Pinpoint the cell where the given text exists, returning its [X, Y] midpoint coordinate. 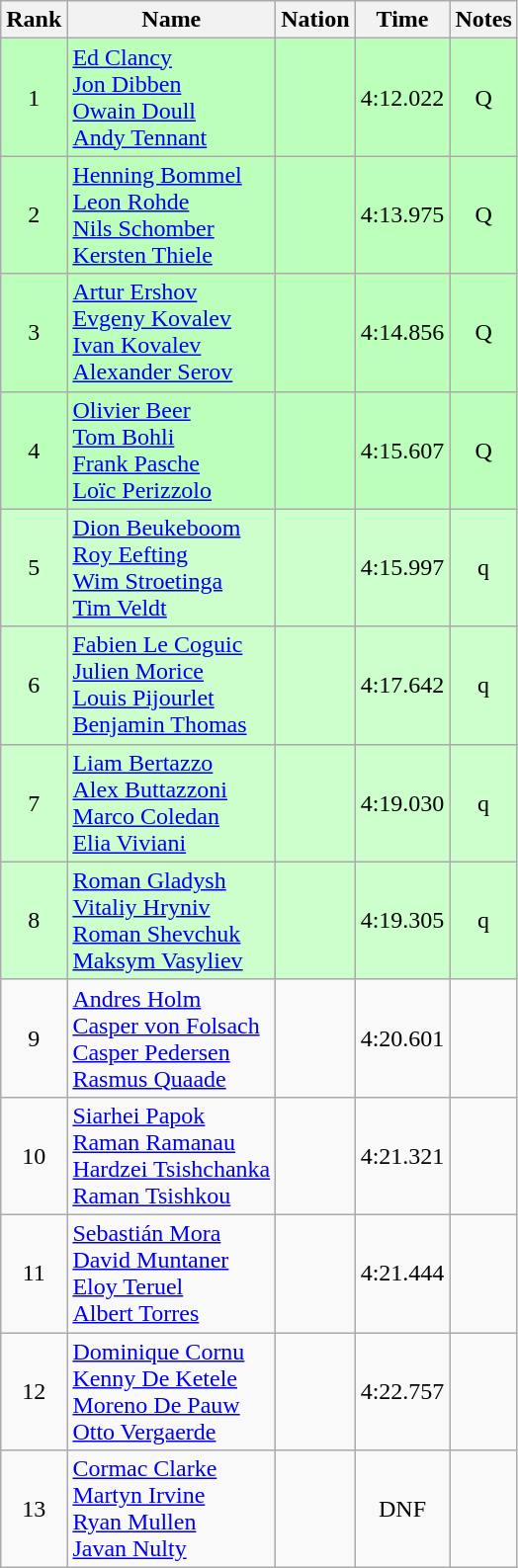
2 [34, 215]
Notes [483, 20]
Ed ClancyJon DibbenOwain DoullAndy Tennant [172, 97]
8 [34, 921]
4:14.856 [402, 332]
4:21.321 [402, 1156]
Sebastián MoraDavid MuntanerEloy TeruelAlbert Torres [172, 1273]
9 [34, 1037]
Name [172, 20]
Roman GladyshVitaliy HrynivRoman ShevchukMaksym Vasyliev [172, 921]
Liam BertazzoAlex ButtazzoniMarco ColedanElia Viviani [172, 802]
7 [34, 802]
4:20.601 [402, 1037]
12 [34, 1391]
Dominique CornuKenny De KeteleMoreno De PauwOtto Vergaerde [172, 1391]
4:19.305 [402, 921]
DNF [402, 1510]
11 [34, 1273]
Fabien Le CoguicJulien MoriceLouis PijourletBenjamin Thomas [172, 686]
Andres HolmCasper von FolsachCasper PedersenRasmus Quaade [172, 1037]
1 [34, 97]
5 [34, 567]
4:13.975 [402, 215]
Olivier BeerTom BohliFrank PascheLoïc Perizzolo [172, 451]
Siarhei PapokRaman RamanauHardzei TsishchankaRaman Tsishkou [172, 1156]
Rank [34, 20]
4:19.030 [402, 802]
Time [402, 20]
Cormac ClarkeMartyn IrvineRyan MullenJavan Nulty [172, 1510]
Henning BommelLeon RohdeNils SchomberKersten Thiele [172, 215]
6 [34, 686]
Artur ErshovEvgeny KovalevIvan KovalevAlexander Serov [172, 332]
13 [34, 1510]
4:21.444 [402, 1273]
Nation [315, 20]
10 [34, 1156]
4:17.642 [402, 686]
4:22.757 [402, 1391]
4:12.022 [402, 97]
3 [34, 332]
4:15.997 [402, 567]
4:15.607 [402, 451]
4 [34, 451]
Dion BeukeboomRoy EeftingWim StroetingaTim Veldt [172, 567]
